Output the (x, y) coordinate of the center of the cell containing the given text.  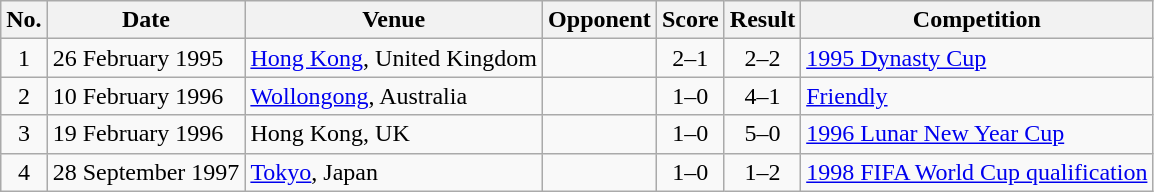
1 (24, 58)
Venue (394, 20)
26 February 1995 (146, 58)
Friendly (977, 96)
Score (690, 20)
1–2 (762, 172)
Result (762, 20)
5–0 (762, 134)
Hong Kong, United Kingdom (394, 58)
Wollongong, Australia (394, 96)
3 (24, 134)
2–1 (690, 58)
Hong Kong, UK (394, 134)
Date (146, 20)
10 February 1996 (146, 96)
Opponent (600, 20)
No. (24, 20)
1996 Lunar New Year Cup (977, 134)
19 February 1996 (146, 134)
2–2 (762, 58)
28 September 1997 (146, 172)
2 (24, 96)
Tokyo, Japan (394, 172)
4 (24, 172)
1995 Dynasty Cup (977, 58)
4–1 (762, 96)
1998 FIFA World Cup qualification (977, 172)
Competition (977, 20)
